Search for the cell housing the specified text and yield its (x, y) center coordinate. 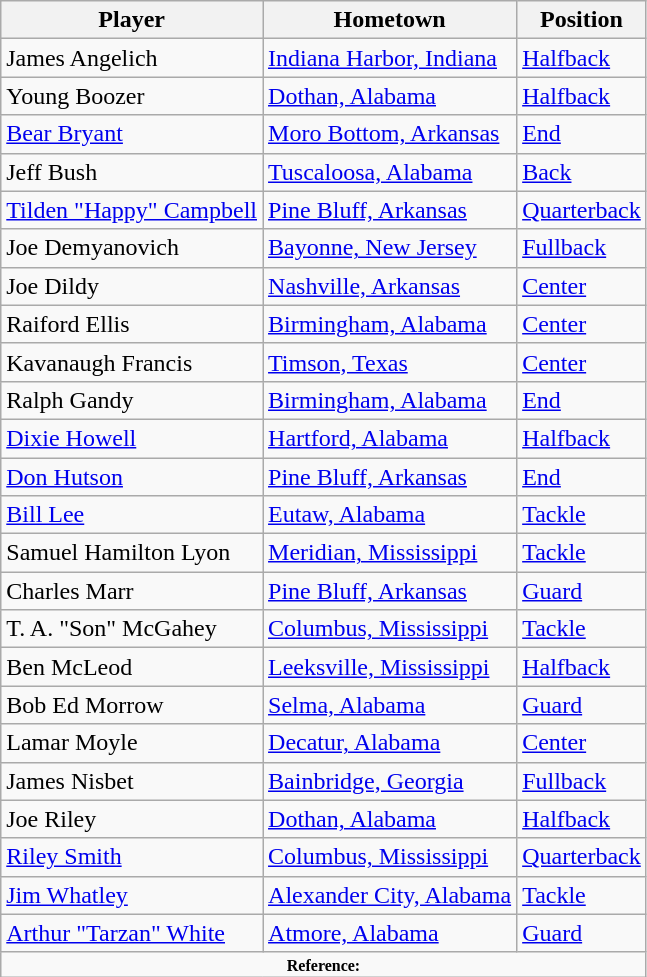
Bob Ed Morrow (132, 705)
Young Boozer (132, 96)
Tuscaloosa, Alabama (390, 172)
Position (582, 20)
Dixie Howell (132, 438)
Samuel Hamilton Lyon (132, 553)
Ben McLeod (132, 667)
Bill Lee (132, 515)
Jim Whatley (132, 895)
Leeksville, Mississippi (390, 667)
Alexander City, Alabama (390, 895)
Back (582, 172)
Bayonne, New Jersey (390, 248)
Timson, Texas (390, 362)
Decatur, Alabama (390, 743)
Joe Riley (132, 819)
Nashville, Arkansas (390, 286)
Ralph Gandy (132, 400)
Jeff Bush (132, 172)
Don Hutson (132, 477)
Meridian, Mississippi (390, 553)
T. A. "Son" McGahey (132, 629)
James Nisbet (132, 781)
Raiford Ellis (132, 324)
Tilden "Happy" Campbell (132, 210)
Moro Bottom, Arkansas (390, 134)
James Angelich (132, 58)
Kavanaugh Francis (132, 362)
Bear Bryant (132, 134)
Hartford, Alabama (390, 438)
Eutaw, Alabama (390, 515)
Riley Smith (132, 857)
Selma, Alabama (390, 705)
Player (132, 20)
Charles Marr (132, 591)
Lamar Moyle (132, 743)
Hometown (390, 20)
Atmore, Alabama (390, 933)
Indiana Harbor, Indiana (390, 58)
Bainbridge, Georgia (390, 781)
Reference: (324, 964)
Joe Demyanovich (132, 248)
Arthur "Tarzan" White (132, 933)
Joe Dildy (132, 286)
